Scan for the cell matching the given text and deliver its [X, Y] coordinate at center. 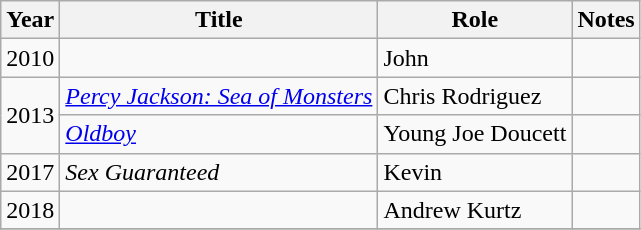
Kevin [475, 172]
Sex Guaranteed [219, 172]
Percy Jackson: Sea of Monsters [219, 96]
Role [475, 20]
2017 [30, 172]
Chris Rodriguez [475, 96]
Notes [606, 20]
Title [219, 20]
2018 [30, 210]
2013 [30, 115]
Year [30, 20]
Young Joe Doucett [475, 134]
John [475, 58]
Oldboy [219, 134]
Andrew Kurtz [475, 210]
2010 [30, 58]
